Pinpoint the cell where the given text exists, returning its (X, Y) midpoint coordinate. 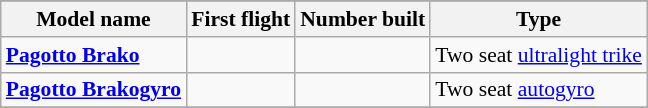
Pagotto Brako (94, 55)
Two seat ultralight trike (538, 55)
Model name (94, 19)
First flight (240, 19)
Number built (362, 19)
Two seat autogyro (538, 90)
Type (538, 19)
Pagotto Brakogyro (94, 90)
